Pinpoint the cell where the given text exists, returning its [X, Y] midpoint coordinate. 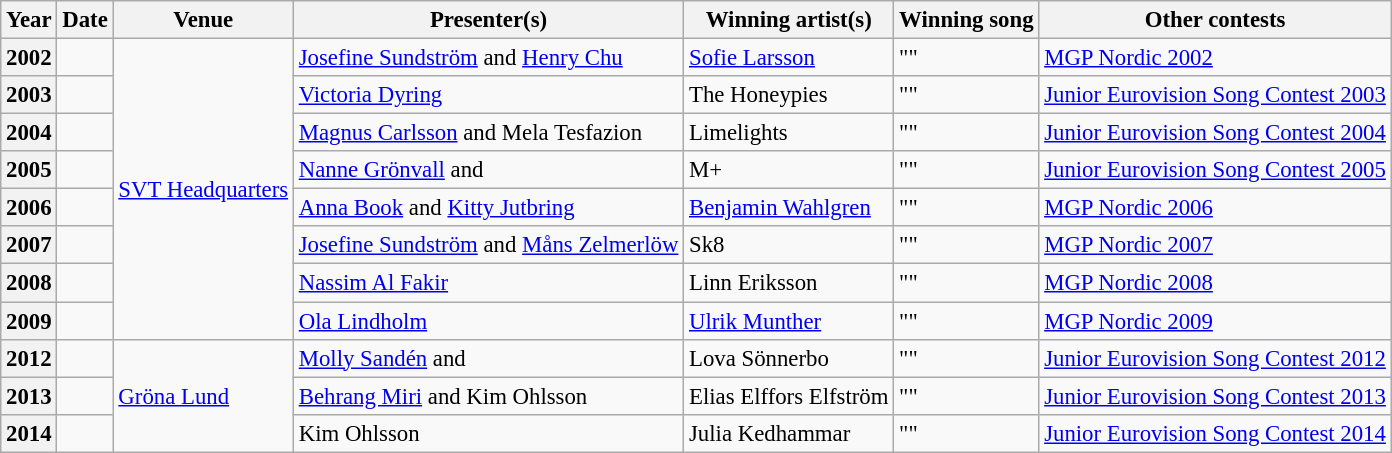
Benjamin Wahlgren [789, 208]
2005 [29, 170]
Josefine Sundström and Måns Zelmerlöw [488, 245]
MGP Nordic 2008 [1215, 283]
Linn Eriksson [789, 283]
2003 [29, 95]
2012 [29, 358]
Behrang Miri and Kim Ohlsson [488, 396]
Sofie Larsson [789, 58]
2006 [29, 208]
Victoria Dyring [488, 95]
Molly Sandén and [488, 358]
Sk8 [789, 245]
Junior Eurovision Song Contest 2013 [1215, 396]
Anna Book and Kitty Jutbring [488, 208]
Elias Elffors Elfström [789, 396]
MGP Nordic 2006 [1215, 208]
Limelights [789, 133]
2004 [29, 133]
2013 [29, 396]
Kim Ohlsson [488, 433]
The Honeypies [789, 95]
SVT Headquarters [203, 190]
Lova Sönnerbo [789, 358]
MGP Nordic 2009 [1215, 321]
MGP Nordic 2007 [1215, 245]
Junior Eurovision Song Contest 2005 [1215, 170]
Julia Kedhammar [789, 433]
Year [29, 20]
Junior Eurovision Song Contest 2004 [1215, 133]
Junior Eurovision Song Contest 2012 [1215, 358]
Ola Lindholm [488, 321]
Venue [203, 20]
2014 [29, 433]
2008 [29, 283]
Magnus Carlsson and Mela Tesfazion [488, 133]
Presenter(s) [488, 20]
Winning song [966, 20]
Nassim Al Fakir [488, 283]
Junior Eurovision Song Contest 2003 [1215, 95]
Gröna Lund [203, 396]
2002 [29, 58]
M+ [789, 170]
Josefine Sundström and Henry Chu [488, 58]
2007 [29, 245]
Ulrik Munther [789, 321]
Other contests [1215, 20]
Junior Eurovision Song Contest 2014 [1215, 433]
MGP Nordic 2002 [1215, 58]
Winning artist(s) [789, 20]
Nanne Grönvall and [488, 170]
Date [85, 20]
2009 [29, 321]
